Determine the [X, Y] coordinate at the center of the cell enclosing the given text.  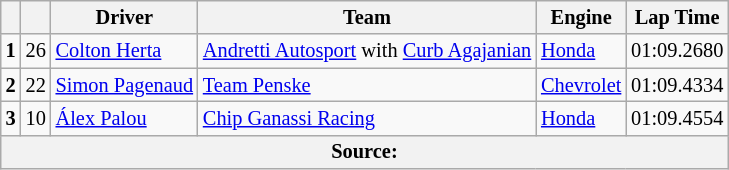
01:09.4334 [677, 85]
Team [367, 17]
Source: [364, 152]
Álex Palou [124, 118]
Chevrolet [581, 85]
Team Penske [367, 85]
Driver [124, 17]
Simon Pagenaud [124, 85]
Andretti Autosport with Curb Agajanian [367, 51]
1 [11, 51]
Colton Herta [124, 51]
Engine [581, 17]
Chip Ganassi Racing [367, 118]
3 [11, 118]
26 [36, 51]
01:09.2680 [677, 51]
2 [11, 85]
22 [36, 85]
01:09.4554 [677, 118]
10 [36, 118]
Lap Time [677, 17]
